Pinpoint the cell where the given text exists, returning its [X, Y] midpoint coordinate. 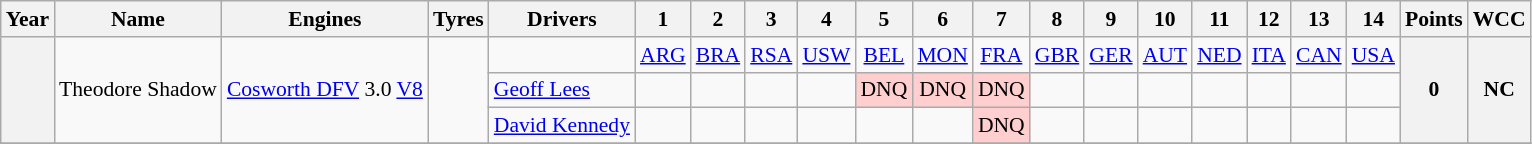
Name [138, 19]
Points [1434, 19]
CAN [1319, 55]
Theodore Shadow [138, 90]
4 [826, 19]
Cosworth DFV 3.0 V8 [325, 90]
9 [1110, 19]
3 [771, 19]
AUT [1165, 55]
7 [1002, 19]
1 [663, 19]
6 [942, 19]
Drivers [562, 19]
2 [718, 19]
0 [1434, 90]
10 [1165, 19]
13 [1319, 19]
USA [1374, 55]
14 [1374, 19]
BRA [718, 55]
GER [1110, 55]
12 [1269, 19]
ITA [1269, 55]
5 [884, 19]
ARG [663, 55]
MON [942, 55]
FRA [1002, 55]
David Kennedy [562, 126]
8 [1058, 19]
NC [1500, 90]
GBR [1058, 55]
RSA [771, 55]
USW [826, 55]
WCC [1500, 19]
Year [28, 19]
11 [1219, 19]
Geoff Lees [562, 90]
Engines [325, 19]
NED [1219, 55]
Tyres [458, 19]
BEL [884, 55]
